Pinpoint the cell where the given text exists, returning its (X, Y) midpoint coordinate. 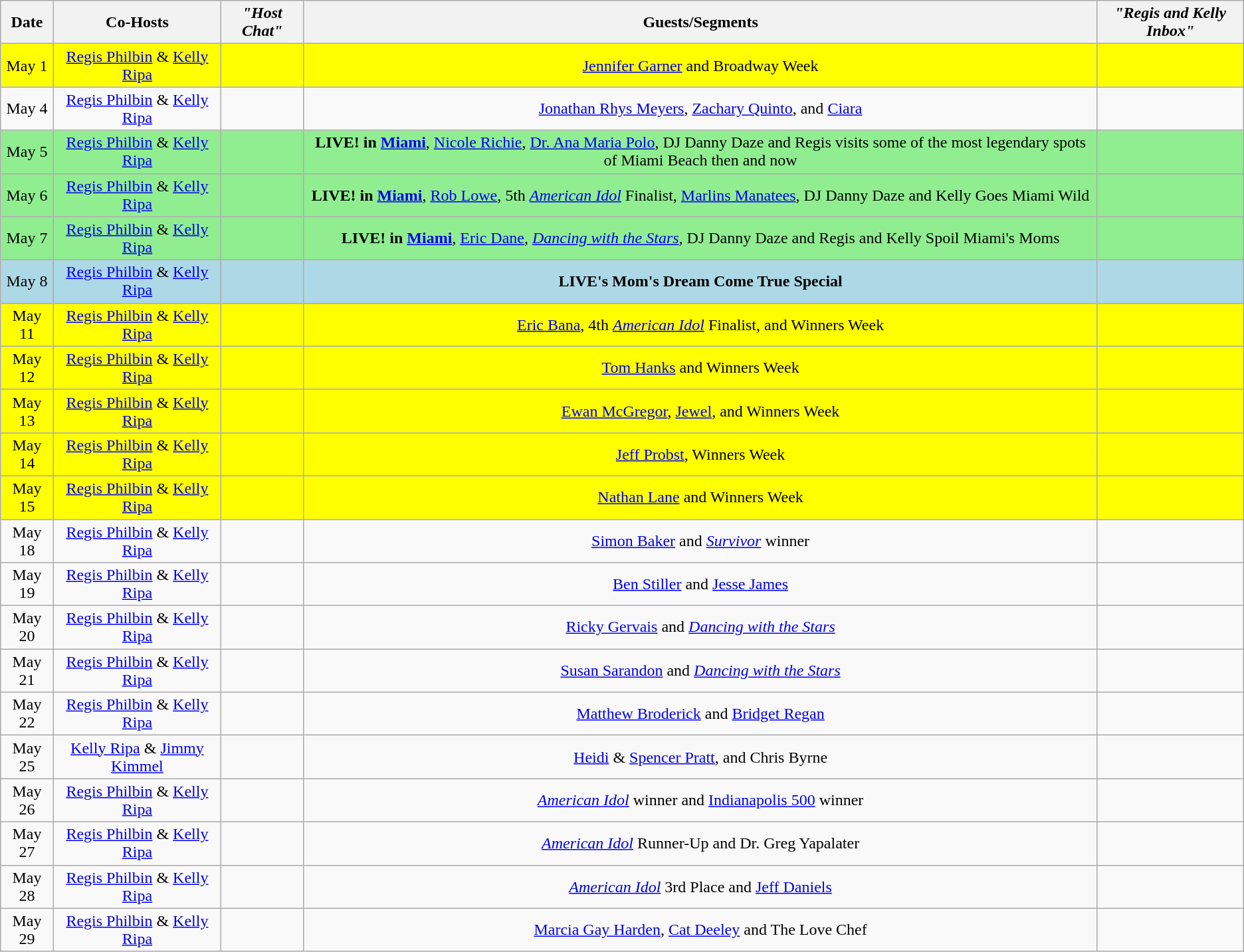
May 21 (27, 671)
May 26 (27, 800)
American Idol winner and Indianapolis 500 winner (700, 800)
May 13 (27, 411)
May 4 (27, 109)
May 8 (27, 282)
Kelly Ripa & Jimmy Kimmel (137, 757)
Co-Hosts (137, 23)
May 14 (27, 454)
May 20 (27, 627)
May 19 (27, 585)
Simon Baker and Survivor winner (700, 541)
Ricky Gervais and Dancing with the Stars (700, 627)
May 7 (27, 238)
Eric Bana, 4th American Idol Finalist, and Winners Week (700, 324)
Matthew Broderick and Bridget Regan (700, 714)
Jonathan Rhys Meyers, Zachary Quinto, and Ciara (700, 109)
May 27 (27, 844)
LIVE! in Miami, Nicole Richie, Dr. Ana Maria Polo, DJ Danny Daze and Regis visits some of the most legendary spots of Miami Beach then and now (700, 151)
Ben Stiller and Jesse James (700, 585)
LIVE's Mom's Dream Come True Special (700, 282)
Jeff Probst, Winners Week (700, 454)
Nathan Lane and Winners Week (700, 497)
Ewan McGregor, Jewel, and Winners Week (700, 411)
Marcia Gay Harden, Cat Deeley and The Love Chef (700, 930)
American Idol Runner-Up and Dr. Greg Yapalater (700, 844)
May 15 (27, 497)
LIVE! in Miami, Eric Dane, Dancing with the Stars, DJ Danny Daze and Regis and Kelly Spoil Miami's Moms (700, 238)
LIVE! in Miami, Rob Lowe, 5th American Idol Finalist, Marlins Manatees, DJ Danny Daze and Kelly Goes Miami Wild (700, 195)
May 6 (27, 195)
Jennifer Garner and Broadway Week (700, 65)
May 1 (27, 65)
May 29 (27, 930)
May 28 (27, 886)
"Host Chat" (262, 23)
May 18 (27, 541)
May 5 (27, 151)
Guests/Segments (700, 23)
May 22 (27, 714)
Tom Hanks and Winners Week (700, 368)
May 11 (27, 324)
Susan Sarandon and Dancing with the Stars (700, 671)
May 12 (27, 368)
Heidi & Spencer Pratt, and Chris Byrne (700, 757)
American Idol 3rd Place and Jeff Daniels (700, 886)
May 25 (27, 757)
"Regis and Kelly Inbox" (1170, 23)
Date (27, 23)
